From the cell containing the given text, extract its center point as (x, y) coordinate. 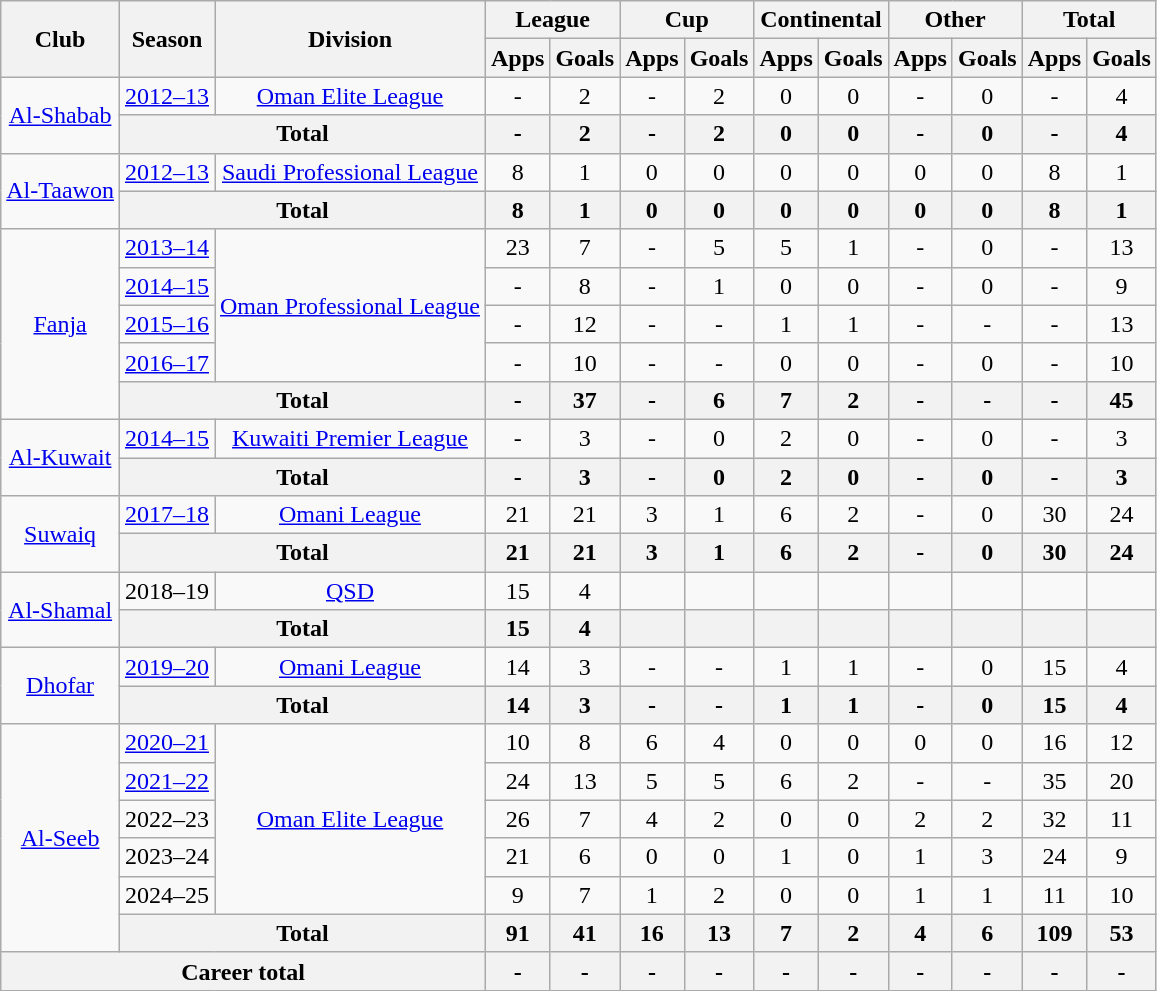
Suwaiq (60, 534)
Al-Taawon (60, 191)
QSD (350, 591)
Fanja (60, 324)
Al-Shamal (60, 610)
Club (60, 39)
2024–25 (166, 895)
Al-Seeb (60, 838)
91 (517, 933)
35 (1054, 781)
Season (166, 39)
20 (1122, 781)
Oman Professional League (350, 305)
23 (517, 248)
26 (517, 819)
Other (955, 20)
Dhofar (60, 686)
2013–14 (166, 248)
Al-Kuwait (60, 457)
45 (1122, 400)
32 (1054, 819)
2023–24 (166, 857)
2015–16 (166, 324)
Division (350, 39)
53 (1122, 933)
2021–22 (166, 781)
Career total (244, 971)
41 (585, 933)
Kuwaiti Premier League (350, 438)
2016–17 (166, 362)
2022–23 (166, 819)
2020–21 (166, 743)
Continental (821, 20)
2017–18 (166, 515)
League (552, 20)
109 (1054, 933)
37 (585, 400)
Al-Shabab (60, 115)
Cup (687, 20)
Saudi Professional League (350, 172)
2018–19 (166, 591)
2019–20 (166, 667)
